For the text-containing cell, return its midpoint in [x, y] coordinate format. 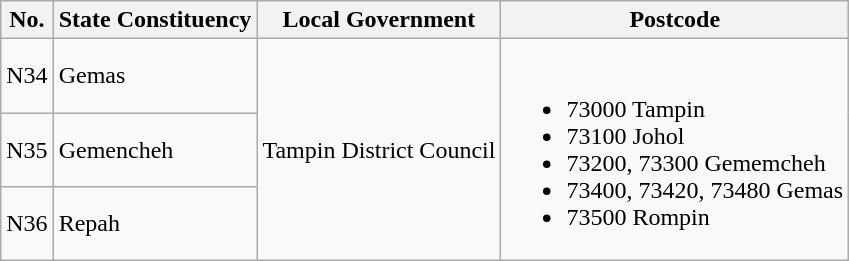
N34 [27, 76]
Tampin District Council [379, 150]
N36 [27, 223]
Gemencheh [155, 149]
Local Government [379, 20]
Repah [155, 223]
Postcode [675, 20]
73000 Tampin73100 Johol73200, 73300 Gememcheh73400, 73420, 73480 Gemas73500 Rompin [675, 150]
No. [27, 20]
N35 [27, 149]
State Constituency [155, 20]
Gemas [155, 76]
